Identify which cell holds the provided text, then report its (x, y) central coordinate. 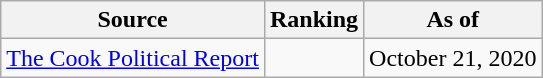
October 21, 2020 (453, 58)
The Cook Political Report (133, 58)
Ranking (314, 20)
Source (133, 20)
As of (453, 20)
